Capture the cell that displays the provided text and extract its [x, y] central coordinate. 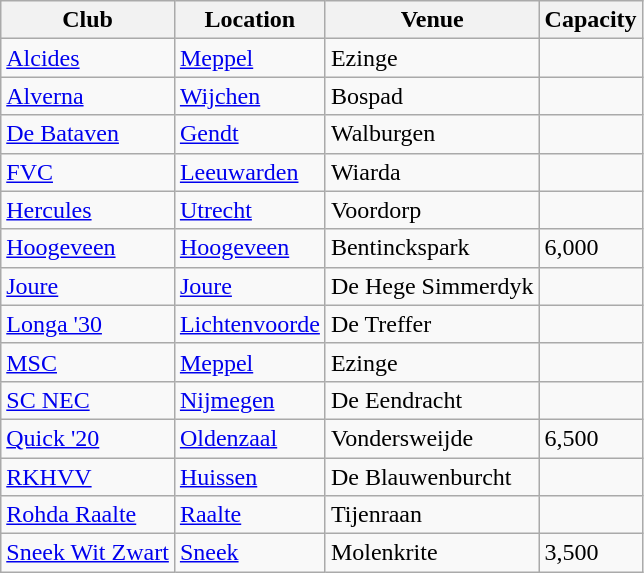
MSC [88, 362]
De Hege Simmerdyk [432, 286]
Vondersweijde [432, 438]
Hercules [88, 210]
Bentinckspark [432, 248]
De Treffer [432, 324]
Venue [432, 20]
Rohda Raalte [88, 515]
Quick '20 [88, 438]
Utrecht [250, 210]
SC NEC [88, 400]
Raalte [250, 515]
Huissen [250, 477]
Oldenzaal [250, 438]
3,500 [590, 553]
Walburgen [432, 134]
Alcides [88, 58]
RKHVV [88, 477]
Alverna [88, 96]
Voordorp [432, 210]
De Eendracht [432, 400]
6,000 [590, 248]
Gendt [250, 134]
Wijchen [250, 96]
Bospad [432, 96]
Capacity [590, 20]
De Bataven [88, 134]
FVC [88, 172]
Nijmegen [250, 400]
Sneek [250, 553]
De Blauwenburcht [432, 477]
6,500 [590, 438]
Sneek Wit Zwart [88, 553]
Wiarda [432, 172]
Club [88, 20]
Lichtenvoorde [250, 324]
Tijenraan [432, 515]
Leeuwarden [250, 172]
Molenkrite [432, 553]
Location [250, 20]
Longa '30 [88, 324]
